From the cell containing the given text, extract its center point as (x, y) coordinate. 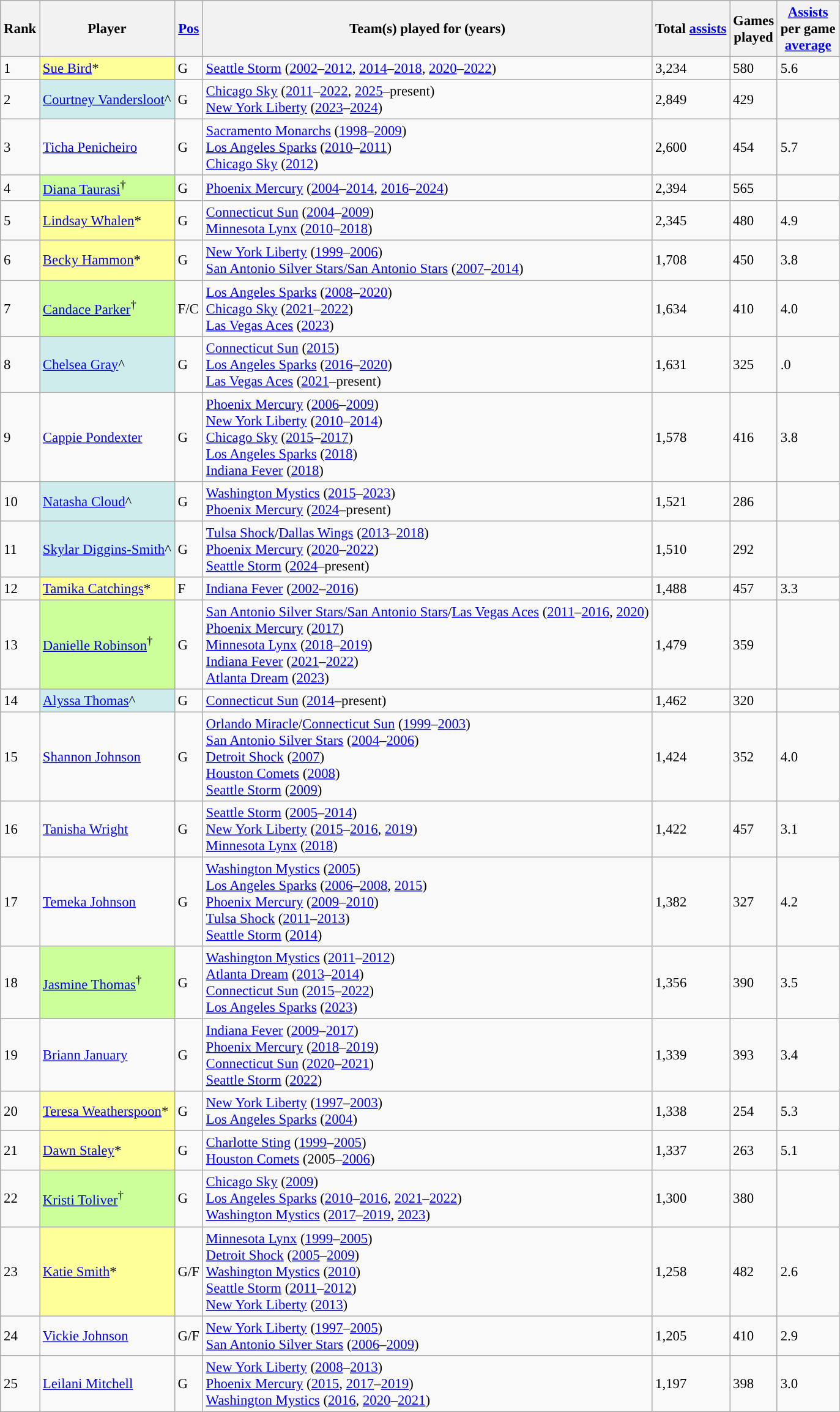
Shannon Johnson (108, 756)
398 (754, 1383)
1,578 (691, 437)
Tanisha Wright (108, 829)
Indiana Fever (2009–2017)Phoenix Mercury (2018–2019)Connecticut Sun (2020–2021)Seattle Storm (2022) (427, 1055)
11 (20, 549)
3.4 (808, 1055)
263 (754, 1151)
F/C (188, 308)
3 (20, 148)
292 (754, 549)
454 (754, 148)
2,394 (691, 188)
21 (20, 1151)
5 (20, 220)
1,197 (691, 1383)
Rank (20, 29)
Minnesota Lynx (1999–2005)Detroit Shock (2005–2009)Washington Mystics (2010)Seattle Storm (2011–2012)New York Liberty (2013) (427, 1271)
1,462 (691, 701)
Cappie Pondexter (108, 437)
18 (20, 983)
Leilani Mitchell (108, 1383)
Natasha Cloud^ (108, 501)
Lindsay Whalen* (108, 220)
Chelsea Gray^ (108, 364)
Sacramento Monarchs (1998–2009)Los Angeles Sparks (2010–2011)Chicago Sky (2012) (427, 148)
1 (20, 69)
Phoenix Mercury (2004–2014, 2016–2024) (427, 188)
19 (20, 1055)
Vickie Johnson (108, 1335)
Washington Mystics (2011–2012)Atlanta Dream (2013–2014)Connecticut Sun (2015–2022)Los Angeles Sparks (2023) (427, 983)
4.2 (808, 902)
1,510 (691, 549)
New York Liberty (1999–2006)San Antonio Silver Stars/San Antonio Stars (2007–2014) (427, 261)
2 (20, 99)
1,708 (691, 261)
15 (20, 756)
1,338 (691, 1111)
254 (754, 1111)
Alyssa Thomas^ (108, 701)
Charlotte Sting (1999–2005)Houston Comets (2005–2006) (427, 1151)
1,424 (691, 756)
Becky Hammon* (108, 261)
429 (754, 99)
Phoenix Mercury (2006–2009)New York Liberty (2010–2014)Chicago Sky (2015–2017)Los Angeles Sparks (2018)Indiana Fever (2018) (427, 437)
12 (20, 589)
17 (20, 902)
1,337 (691, 1151)
Seattle Storm (2005–2014)New York Liberty (2015–2016, 2019)Minnesota Lynx (2018) (427, 829)
Skylar Diggins-Smith^ (108, 549)
Katie Smith* (108, 1271)
5.3 (808, 1111)
Washington Mystics (2015–2023)Phoenix Mercury (2024–present) (427, 501)
1,258 (691, 1271)
Connecticut Sun (2015)Los Angeles Sparks (2016–2020)Las Vegas Aces (2021–present) (427, 364)
Jasmine Thomas† (108, 983)
22 (20, 1199)
359 (754, 644)
2,849 (691, 99)
Tulsa Shock/Dallas Wings (2013–2018)Phoenix Mercury (2020–2022)Seattle Storm (2024–present) (427, 549)
25 (20, 1383)
3,234 (691, 69)
450 (754, 261)
Ticha Penicheiro (108, 148)
482 (754, 1271)
Total assists (691, 29)
1,631 (691, 364)
13 (20, 644)
Connecticut Sun (2014–present) (427, 701)
Courtney Vandersloot^ (108, 99)
4 (20, 188)
20 (20, 1111)
Seattle Storm (2002–2012, 2014–2018, 2020–2022) (427, 69)
Team(s) played for (years) (427, 29)
1,382 (691, 902)
380 (754, 1199)
2,600 (691, 148)
325 (754, 364)
24 (20, 1335)
3.0 (808, 1383)
1,356 (691, 983)
Temeka Johnson (108, 902)
3.1 (808, 829)
Diana Taurasi† (108, 188)
Games played (754, 29)
Candace Parker† (108, 308)
1,339 (691, 1055)
Sue Bird* (108, 69)
Orlando Miracle/Connecticut Sun (1999–2003)San Antonio Silver Stars (2004–2006)Detroit Shock (2007)Houston Comets (2008)Seattle Storm (2009) (427, 756)
New York Liberty (1997–2005)San Antonio Silver Stars (2006–2009) (427, 1335)
3.3 (808, 589)
1,488 (691, 589)
4.9 (808, 220)
416 (754, 437)
14 (20, 701)
F (188, 589)
16 (20, 829)
Washington Mystics (2005)Los Angeles Sparks (2006–2008, 2015)Phoenix Mercury (2009–2010)Tulsa Shock (2011–2013)Seattle Storm (2014) (427, 902)
327 (754, 902)
1,634 (691, 308)
320 (754, 701)
1,422 (691, 829)
3.5 (808, 983)
Pos (188, 29)
7 (20, 308)
Dawn Staley* (108, 1151)
2,345 (691, 220)
Connecticut Sun (2004–2009)Minnesota Lynx (2010–2018) (427, 220)
Chicago Sky (2009)Los Angeles Sparks (2010–2016, 2021–2022)Washington Mystics (2017–2019, 2023) (427, 1199)
10 (20, 501)
Tamika Catchings* (108, 589)
352 (754, 756)
5.7 (808, 148)
6 (20, 261)
Kristi Toliver† (108, 1199)
480 (754, 220)
393 (754, 1055)
1,205 (691, 1335)
Indiana Fever (2002–2016) (427, 589)
1,300 (691, 1199)
286 (754, 501)
Los Angeles Sparks (2008–2020)Chicago Sky (2021–2022)Las Vegas Aces (2023) (427, 308)
580 (754, 69)
9 (20, 437)
New York Liberty (1997–2003)Los Angeles Sparks (2004) (427, 1111)
5.1 (808, 1151)
2.9 (808, 1335)
New York Liberty (2008–2013)Phoenix Mercury (2015, 2017–2019)Washington Mystics (2016, 2020–2021) (427, 1383)
390 (754, 983)
Briann January (108, 1055)
565 (754, 188)
8 (20, 364)
1,479 (691, 644)
.0 (808, 364)
Teresa Weatherspoon* (108, 1111)
5.6 (808, 69)
Chicago Sky (2011–2022, 2025–present)New York Liberty (2023–2024) (427, 99)
2.6 (808, 1271)
Danielle Robinson† (108, 644)
Assists per gameaverage (808, 29)
23 (20, 1271)
Player (108, 29)
1,521 (691, 501)
